Identify which cell holds the provided text, then report its (x, y) central coordinate. 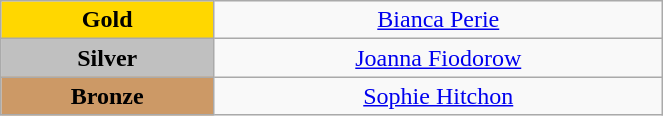
Silver (108, 58)
Sophie Hitchon (438, 96)
Gold (108, 20)
Bianca Perie (438, 20)
Bronze (108, 96)
Joanna Fiodorow (438, 58)
